From the cell containing the given text, extract its center point as [X, Y] coordinate. 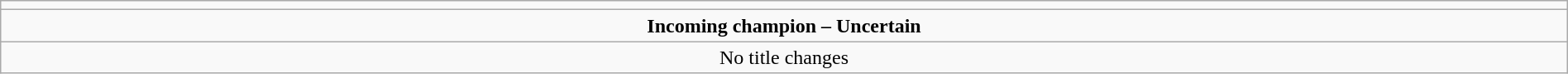
No title changes [784, 57]
Incoming champion – Uncertain [784, 26]
